Return [x, y] of the center of cell containing provided text 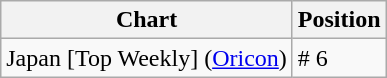
# 6 [339, 58]
Japan [Top Weekly] (Oricon) [147, 58]
Chart [147, 20]
Position [339, 20]
